Capture the cell that displays the provided text and extract its [X, Y] central coordinate. 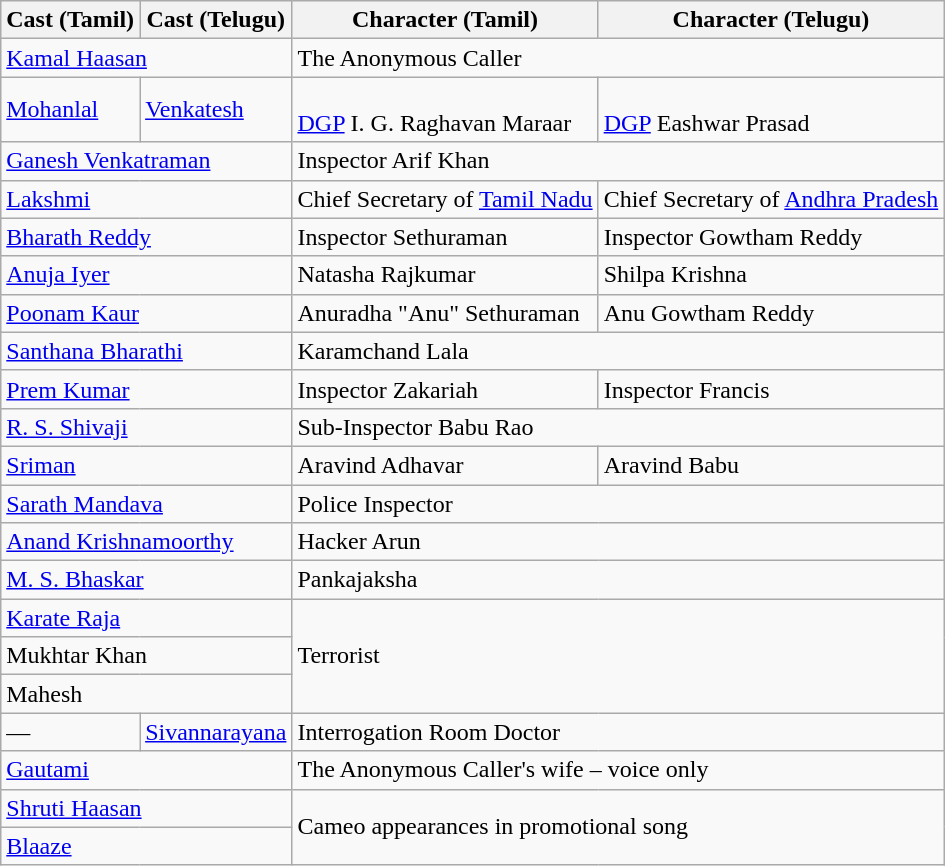
Mohanlal [70, 110]
DGP I. G. Raghavan Maraar [445, 110]
Hacker Arun [618, 542]
Ganesh Venkatraman [146, 161]
Anu Gowtham Reddy [771, 313]
Prem Kumar [146, 389]
Sivannarayana [216, 732]
Venkatesh [216, 110]
Poonam Kaur [146, 313]
Bharath Reddy [146, 237]
Karate Raja [146, 618]
The Anonymous Caller [618, 58]
Chief Secretary of Andhra Pradesh [771, 199]
Inspector Gowtham Reddy [771, 237]
Interrogation Room Doctor [618, 732]
Pankajaksha [618, 580]
Sub-Inspector Babu Rao [618, 427]
Anuja Iyer [146, 275]
Mukhtar Khan [146, 656]
Cast (Telugu) [216, 20]
Chief Secretary of Tamil Nadu [445, 199]
Police Inspector [618, 503]
Sarath Mandava [146, 503]
Kamal Haasan [146, 58]
Lakshmi [146, 199]
Inspector Zakariah [445, 389]
Character (Tamil) [445, 20]
Natasha Rajkumar [445, 275]
Shilpa Krishna [771, 275]
DGP Eashwar Prasad [771, 110]
Anuradha "Anu" Sethuraman [445, 313]
Aravind Adhavar [445, 465]
Aravind Babu [771, 465]
Inspector Arif Khan [618, 161]
Gautami [146, 770]
Inspector Sethuraman [445, 237]
R. S. Shivaji [146, 427]
— [70, 732]
Character (Telugu) [771, 20]
M. S. Bhaskar [146, 580]
Sriman [146, 465]
Shruti Haasan [146, 808]
Cast (Tamil) [70, 20]
The Anonymous Caller's wife – voice only [618, 770]
Karamchand Lala [618, 351]
Mahesh [146, 694]
Anand Krishnamoorthy [146, 542]
Santhana Bharathi [146, 351]
Blaaze [146, 846]
Terrorist [618, 656]
Cameo appearances in promotional song [618, 827]
Inspector Francis [771, 389]
